Capture the cell that displays the provided text and extract its [x, y] central coordinate. 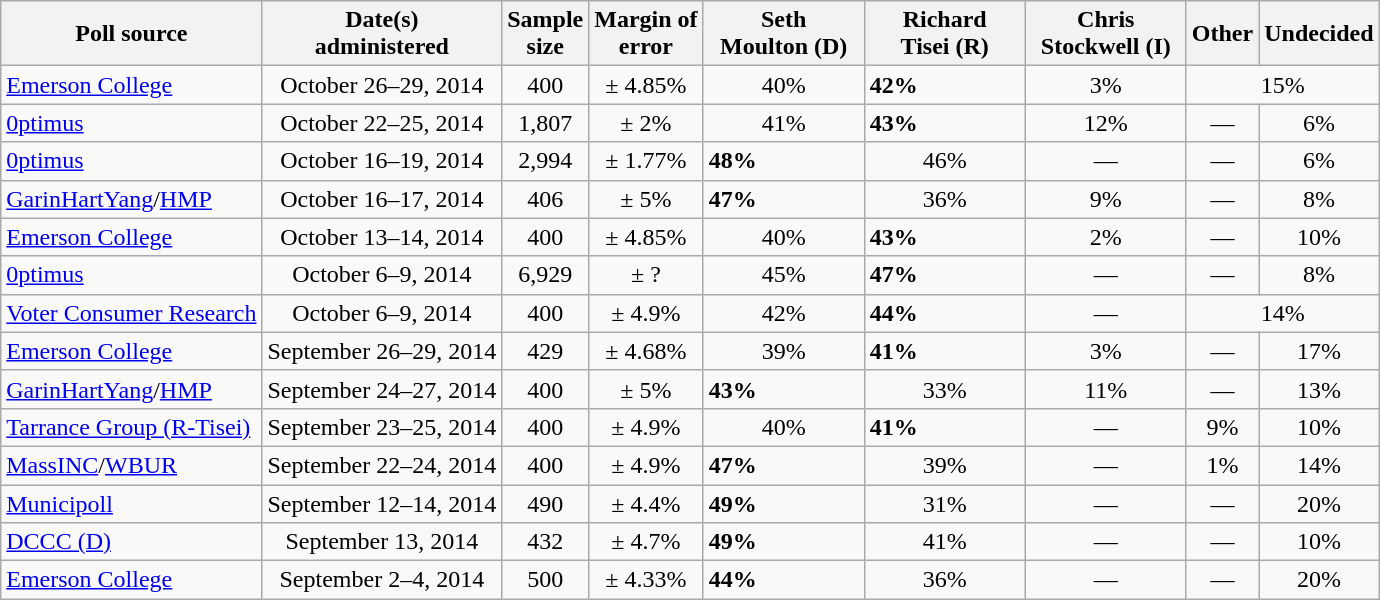
September 12–14, 2014 [382, 503]
± 4.7% [646, 542]
1,807 [546, 123]
17% [1319, 351]
± 4.4% [646, 503]
15% [1282, 85]
12% [1106, 123]
Margin oferror [646, 34]
13% [1319, 389]
MassINC/WBUR [132, 465]
33% [944, 389]
11% [1106, 389]
± ? [646, 275]
September 23–25, 2014 [382, 427]
± 2% [646, 123]
45% [784, 275]
RichardTisei (R) [944, 34]
SethMoulton (D) [784, 34]
Voter Consumer Research [132, 313]
Tarrance Group (R-Tisei) [132, 427]
October 22–25, 2014 [382, 123]
September 2–4, 2014 [382, 580]
September 22–24, 2014 [382, 465]
October 13–14, 2014 [382, 237]
Samplesize [546, 34]
Other [1222, 34]
Date(s)administered [382, 34]
October 16–19, 2014 [382, 161]
± 1.77% [646, 161]
490 [546, 503]
Undecided [1319, 34]
406 [546, 199]
500 [546, 580]
ChrisStockwell (I) [1106, 34]
46% [944, 161]
31% [944, 503]
6,929 [546, 275]
48% [784, 161]
Municipoll [132, 503]
± 4.33% [646, 580]
September 24–27, 2014 [382, 389]
2% [1106, 237]
2,994 [546, 161]
Poll source [132, 34]
September 26–29, 2014 [382, 351]
432 [546, 542]
1% [1222, 465]
October 26–29, 2014 [382, 85]
October 16–17, 2014 [382, 199]
± 4.68% [646, 351]
429 [546, 351]
DCCC (D) [132, 542]
September 13, 2014 [382, 542]
